Scan for the cell matching the given text and deliver its [x, y] coordinate at center. 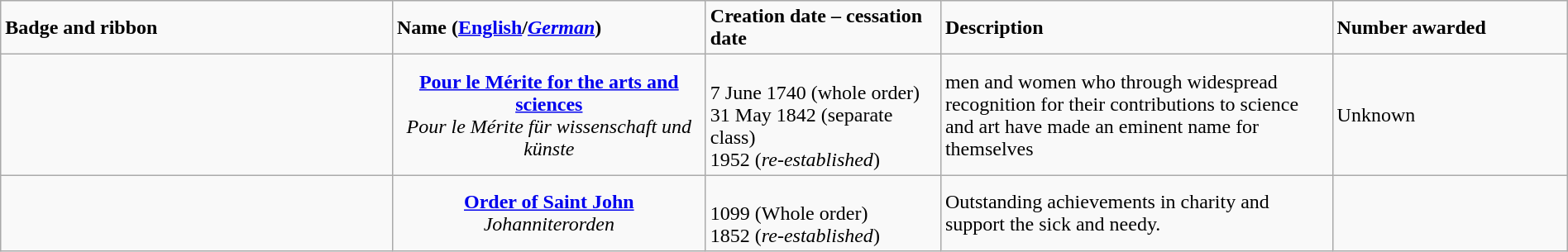
Unknown [1450, 115]
men and women who through widespread recognition for their contributions to science and art have made an eminent name for themselves [1136, 115]
Creation date – cessation date [823, 28]
Badge and ribbon [197, 28]
1099 (Whole order)1852 (re-established) [823, 213]
7 June 1740 (whole order)31 May 1842 (separate class)1952 (re-established) [823, 115]
Order of Saint JohnJohanniterorden [549, 213]
Description [1136, 28]
Outstanding achievements in charity and support the sick and needy. [1136, 213]
Pour le Mérite for the arts and sciencesPour le Mérite für wissenschaft und künste [549, 115]
Name (English/German) [549, 28]
Number awarded [1450, 28]
